Return (x, y) of the center of cell containing provided text 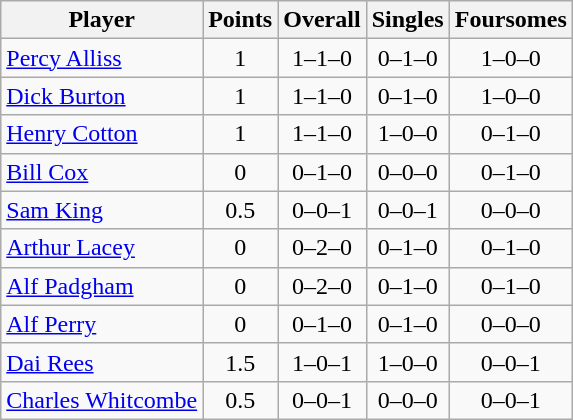
Points (240, 20)
Foursomes (510, 20)
Arthur Lacey (102, 248)
Dick Burton (102, 96)
Charles Whitcombe (102, 400)
Singles (408, 20)
Bill Cox (102, 172)
Alf Perry (102, 324)
Percy Alliss (102, 58)
Dai Rees (102, 362)
1–0–1 (322, 362)
Player (102, 20)
Henry Cotton (102, 134)
Sam King (102, 210)
Alf Padgham (102, 286)
Overall (322, 20)
1.5 (240, 362)
